From the cell containing the given text, extract its center point as (X, Y) coordinate. 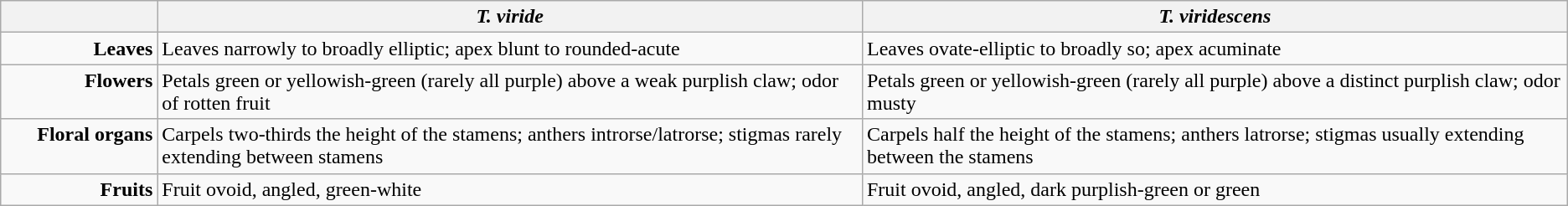
Fruits (79, 189)
Leaves (79, 49)
T. viride (510, 17)
Carpels two-thirds the height of the stamens; anthers introrse/latrorse; stigmas rarely extending between stamens (510, 146)
T. viridescens (1215, 17)
Fruit ovoid, angled, dark purplish-green or green (1215, 189)
Leaves narrowly to broadly elliptic; apex blunt to rounded-acute (510, 49)
Leaves ovate-elliptic to broadly so; apex acuminate (1215, 49)
Petals green or yellowish-green (rarely all purple) above a distinct purplish claw; odor musty (1215, 92)
Petals green or yellowish-green (rarely all purple) above a weak purplish claw; odor of rotten fruit (510, 92)
Carpels half the height of the stamens; anthers latrorse; stigmas usually extending between the stamens (1215, 146)
Flowers (79, 92)
Floral organs (79, 146)
Fruit ovoid, angled, green-white (510, 189)
